Output the (X, Y) coordinate of the center of the cell containing the given text.  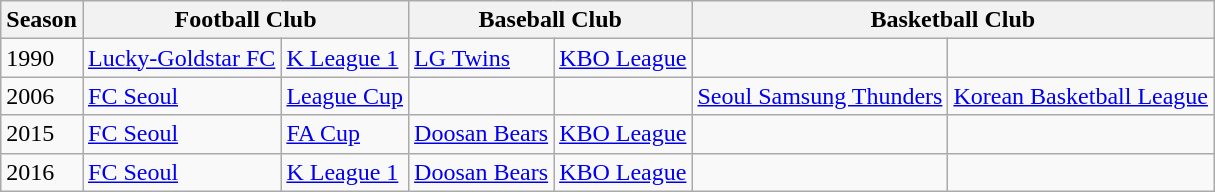
2006 (42, 96)
1990 (42, 58)
Lucky-Goldstar FC (181, 58)
Baseball Club (550, 20)
Seoul Samsung Thunders (820, 96)
2015 (42, 134)
LG Twins (482, 58)
Season (42, 20)
Basketball Club (953, 20)
Football Club (245, 20)
Korean Basketball League (1081, 96)
2016 (42, 172)
FA Cup (345, 134)
League Cup (345, 96)
